Output the (X, Y) coordinate of the center of the cell containing the given text.  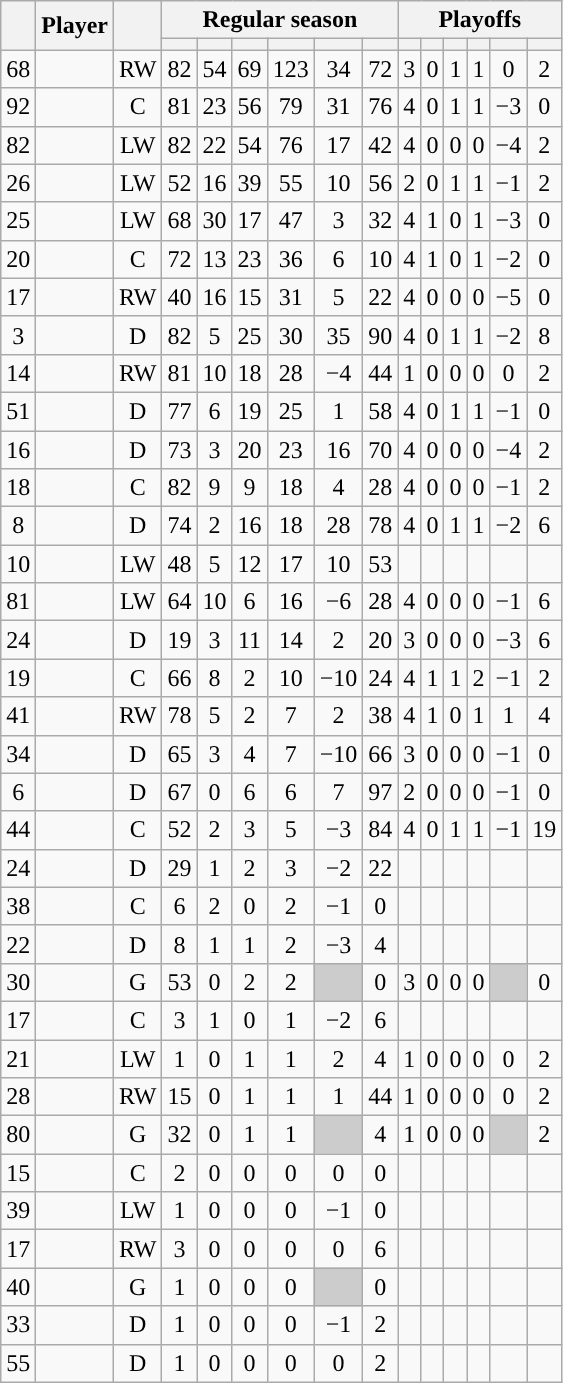
74 (180, 526)
11 (250, 640)
−5 (508, 297)
97 (380, 792)
Regular season (280, 20)
70 (380, 449)
67 (180, 792)
123 (290, 69)
47 (290, 221)
21 (18, 1059)
35 (338, 335)
92 (18, 107)
90 (380, 335)
−6 (338, 602)
80 (18, 1135)
41 (18, 716)
Playoffs (480, 20)
29 (180, 868)
12 (250, 564)
69 (250, 69)
36 (290, 259)
58 (380, 411)
42 (380, 145)
48 (180, 564)
84 (380, 830)
13 (214, 259)
77 (180, 411)
33 (18, 1325)
64 (180, 602)
51 (18, 411)
26 (18, 183)
79 (290, 107)
Player (75, 26)
73 (180, 449)
65 (180, 754)
